Provide the [X, Y] coordinate of the cell's center where the given text is located.  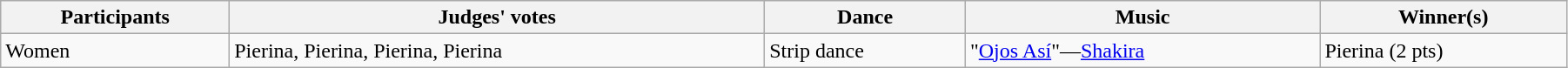
Pierina (2 pts) [1444, 51]
Participants [115, 17]
Pierina, Pierina, Pierina, Pierina [498, 51]
Dance [865, 17]
Strip dance [865, 51]
Music [1142, 17]
Judges' votes [498, 17]
Winner(s) [1444, 17]
"Ojos Así"—Shakira [1142, 51]
Women [115, 51]
